Find where the given text appears and provide that cell's center as [x, y] coordinate. 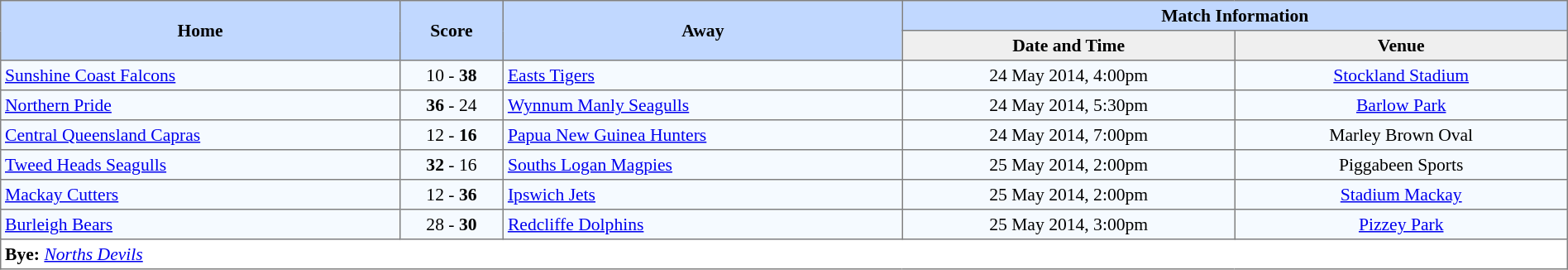
25 May 2014, 3:00pm [1068, 224]
Bye: Norths Devils [784, 254]
32 - 16 [452, 165]
Souths Logan Magpies [703, 165]
Ipswich Jets [703, 195]
Score [452, 31]
Sunshine Coast Falcons [200, 75]
28 - 30 [452, 224]
12 - 36 [452, 195]
Piggabeen Sports [1401, 165]
36 - 24 [452, 105]
Burleigh Bears [200, 224]
Home [200, 31]
Stockland Stadium [1401, 75]
Tweed Heads Seagulls [200, 165]
Papua New Guinea Hunters [703, 135]
Stadium Mackay [1401, 195]
Easts Tigers [703, 75]
Wynnum Manly Seagulls [703, 105]
Redcliffe Dolphins [703, 224]
Barlow Park [1401, 105]
Northern Pride [200, 105]
10 - 38 [452, 75]
Mackay Cutters [200, 195]
Marley Brown Oval [1401, 135]
Venue [1401, 46]
Date and Time [1068, 46]
Pizzey Park [1401, 224]
12 - 16 [452, 135]
Central Queensland Capras [200, 135]
Away [703, 31]
24 May 2014, 4:00pm [1068, 75]
24 May 2014, 5:30pm [1068, 105]
24 May 2014, 7:00pm [1068, 135]
Match Information [1235, 16]
